Find where the given text appears and provide that cell's center as (x, y) coordinate. 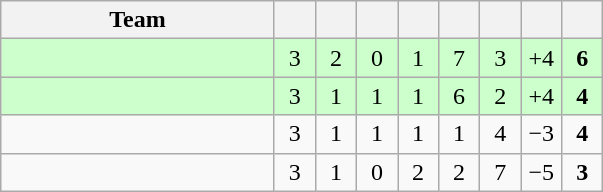
Team (138, 20)
−3 (542, 134)
−5 (542, 172)
